Output the [x, y] coordinate of the center of the cell containing the given text.  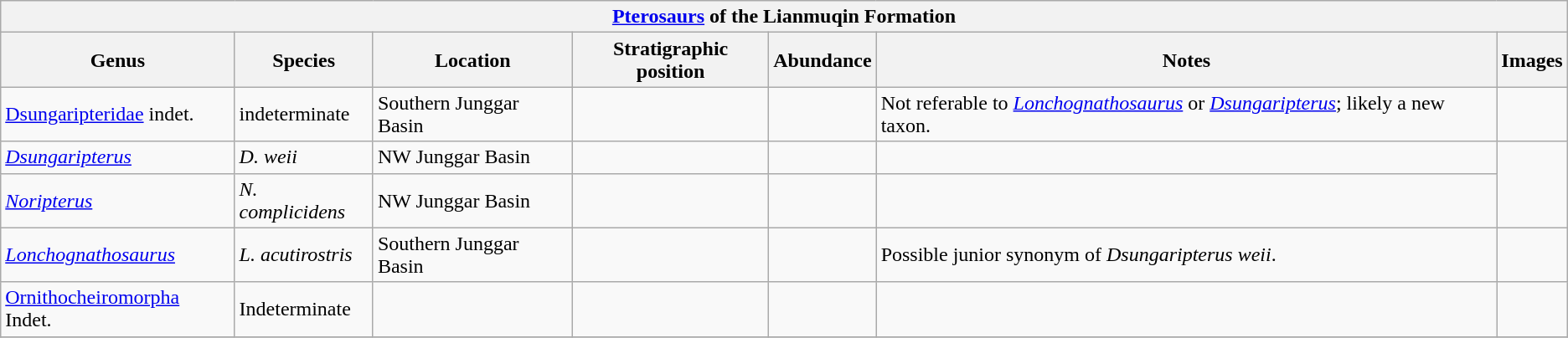
Ornithocheiromorpha Indet. [117, 310]
D. weii [303, 157]
Location [472, 60]
Dsungaripterus [117, 157]
Not referable to Lonchognathosaurus or Dsungaripterus; likely a new taxon. [1186, 114]
Dsungaripteridae indet. [117, 114]
Possible junior synonym of Dsungaripterus weii. [1186, 254]
Abundance [823, 60]
Notes [1186, 60]
Pterosaurs of the Lianmuqin Formation [784, 17]
Genus [117, 60]
Images [1532, 60]
N. complicidens [303, 201]
Species [303, 60]
Lonchognathosaurus [117, 254]
Stratigraphic position [670, 60]
Indeterminate [303, 310]
L. acutirostris [303, 254]
indeterminate [303, 114]
Noripterus [117, 201]
